Detect which cell encompasses the target text, then output its (x, y) center coordinate. 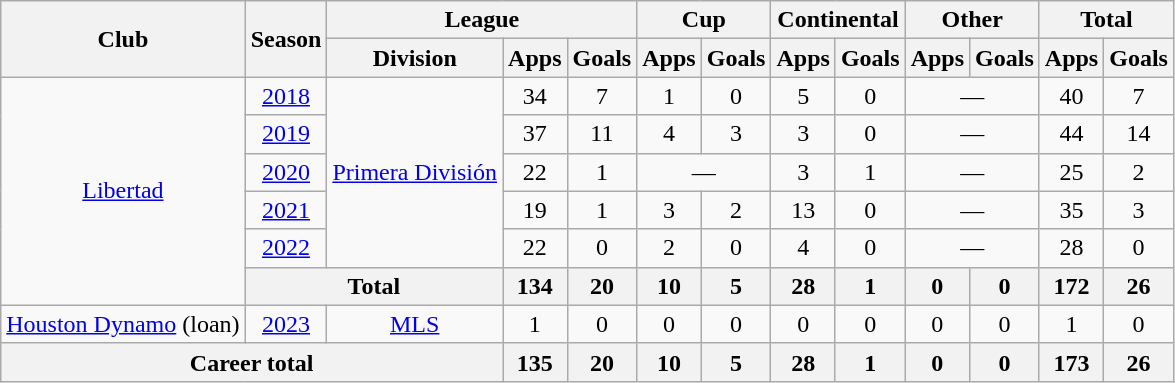
MLS (415, 324)
25 (1071, 172)
2018 (286, 96)
Season (286, 39)
Career total (252, 362)
Libertad (123, 191)
40 (1071, 96)
19 (535, 210)
Houston Dynamo (loan) (123, 324)
14 (1139, 134)
134 (535, 286)
172 (1071, 286)
Club (123, 39)
Continental (838, 20)
11 (602, 134)
Cup (704, 20)
2023 (286, 324)
Division (415, 58)
2021 (286, 210)
Primera División (415, 172)
35 (1071, 210)
13 (803, 210)
2022 (286, 248)
37 (535, 134)
44 (1071, 134)
2020 (286, 172)
34 (535, 96)
League (482, 20)
135 (535, 362)
173 (1071, 362)
2019 (286, 134)
Other (972, 20)
